From the cell containing the given text, extract its center point as [x, y] coordinate. 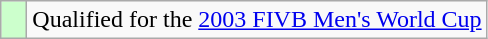
Qualified for the 2003 FIVB Men's World Cup [257, 20]
